Return (X, Y) of the center of cell containing provided text 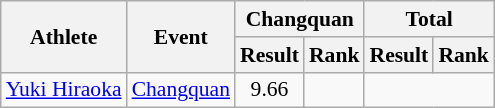
Yuki Hiraoka (64, 90)
Athlete (64, 36)
Total (428, 19)
9.66 (270, 90)
Event (181, 36)
